Pinpoint the cell where the given text exists, returning its [X, Y] midpoint coordinate. 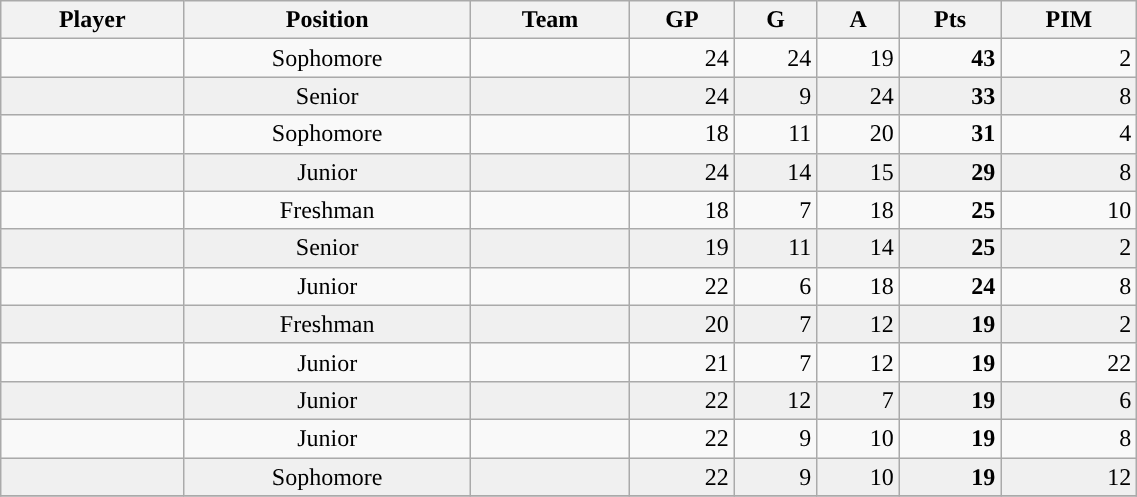
G [776, 20]
PIM [1069, 20]
21 [682, 362]
Team [550, 20]
15 [858, 172]
29 [950, 172]
31 [950, 134]
A [858, 20]
Player [92, 20]
33 [950, 96]
43 [950, 58]
GP [682, 20]
Pts [950, 20]
4 [1069, 134]
Position [328, 20]
